From the cell containing the given text, extract its center point as [X, Y] coordinate. 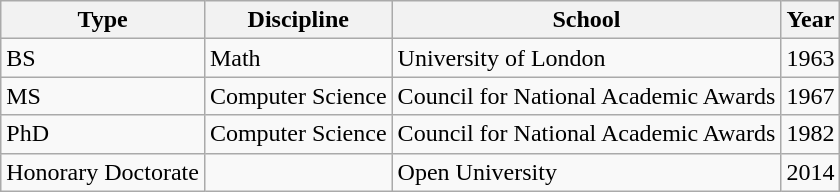
Year [810, 20]
Type [103, 20]
2014 [810, 172]
BS [103, 58]
Math [298, 58]
School [586, 20]
1963 [810, 58]
PhD [103, 134]
Honorary Doctorate [103, 172]
MS [103, 96]
1982 [810, 134]
1967 [810, 96]
Discipline [298, 20]
Open University [586, 172]
University of London [586, 58]
